Output the (X, Y) coordinate of the center of the cell containing the given text.  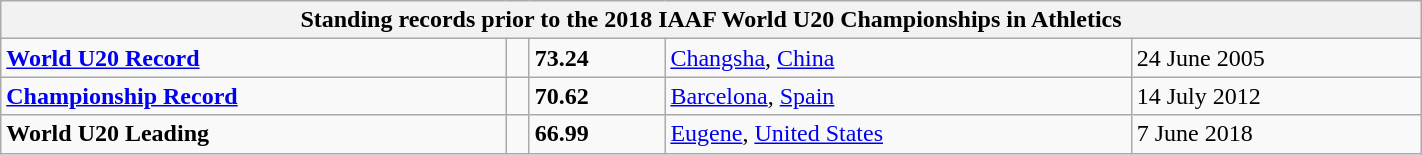
Standing records prior to the 2018 IAAF World U20 Championships in Athletics (711, 20)
Barcelona, Spain (898, 96)
73.24 (597, 58)
World U20 Record (254, 58)
7 June 2018 (1276, 134)
70.62 (597, 96)
24 June 2005 (1276, 58)
World U20 Leading (254, 134)
66.99 (597, 134)
Changsha, China (898, 58)
14 July 2012 (1276, 96)
Championship Record (254, 96)
Eugene, United States (898, 134)
